Identify which cell holds the provided text, then report its (x, y) central coordinate. 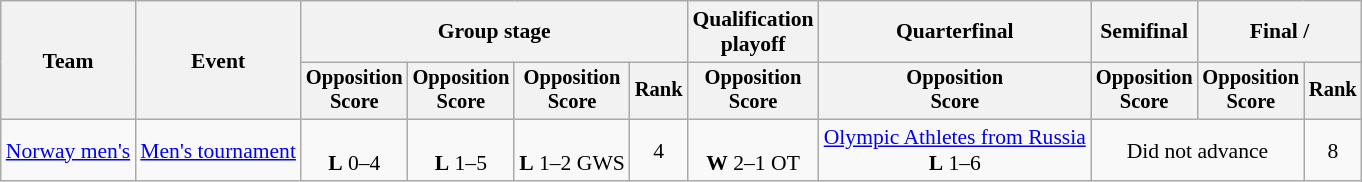
L 0–4 (354, 150)
Did not advance (1198, 150)
Team (68, 60)
Olympic Athletes from RussiaL 1–6 (955, 150)
Norway men's (68, 150)
Qualificationplayoff (752, 32)
Semifinal (1144, 32)
W 2–1 OT (752, 150)
L 1–5 (462, 150)
Men's tournament (218, 150)
L 1–2 GWS (572, 150)
Quarterfinal (955, 32)
Event (218, 60)
Group stage (494, 32)
4 (659, 150)
8 (1333, 150)
Final / (1279, 32)
